Find where the given text appears and provide that cell's center as (x, y) coordinate. 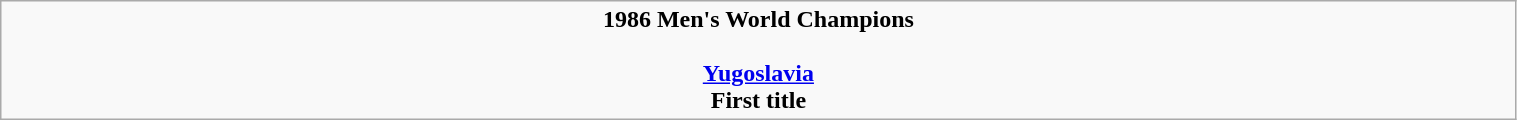
1986 Men's World ChampionsYugoslaviaFirst title (758, 60)
